Find where the given text appears and provide that cell's center as [X, Y] coordinate. 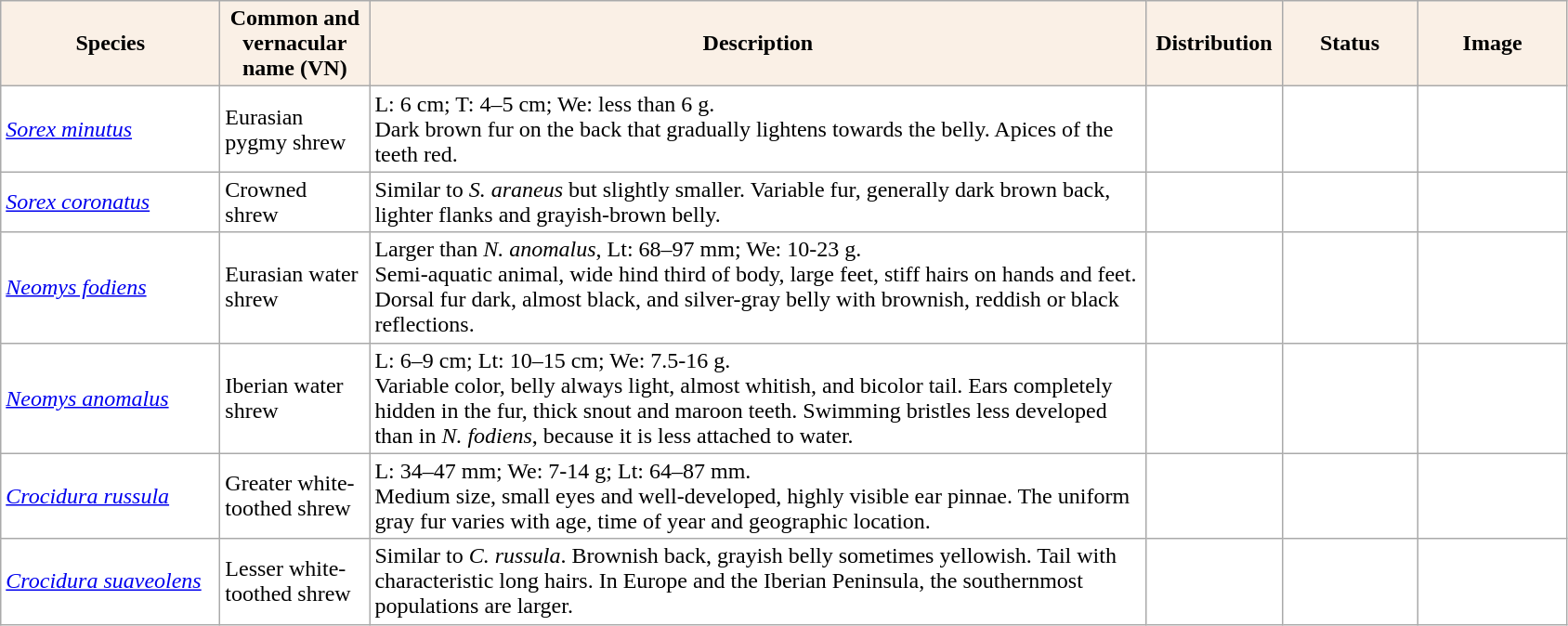
Image [1492, 44]
Neomys fodiens [111, 288]
Greater white-toothed shrew [295, 496]
Crocidura russula [111, 496]
Eurasian water shrew [295, 288]
Crocidura suaveolens [111, 581]
Lesser white-toothed shrew [295, 581]
Status [1350, 44]
Species [111, 44]
L: 6 cm; T: 4–5 cm; We: less than 6 g.Dark brown fur on the back that gradually lightens towards the belly. Apices of the teeth red. [758, 129]
Sorex coronatus [111, 202]
Description [758, 44]
Crowned shrew [295, 202]
Similar to S. araneus but slightly smaller. Variable fur, generally dark brown back, lighter flanks and grayish-brown belly. [758, 202]
Sorex minutus [111, 129]
Neomys anomalus [111, 398]
Common and vernacular name (VN) [295, 44]
Distribution [1214, 44]
Eurasian pygmy shrew [295, 129]
Iberian water shrew [295, 398]
